Capture the cell that displays the provided text and extract its (x, y) central coordinate. 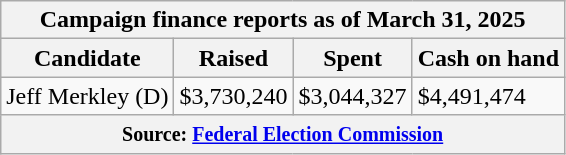
Candidate (88, 58)
$3,730,240 (234, 96)
Spent (352, 58)
$4,491,474 (488, 96)
$3,044,327 (352, 96)
Campaign finance reports as of March 31, 2025 (283, 20)
Jeff Merkley (D) (88, 96)
Cash on hand (488, 58)
Source: Federal Election Commission (283, 134)
Raised (234, 58)
